Return the (x, y) coordinate for the center point of the cell that contains the specified text.  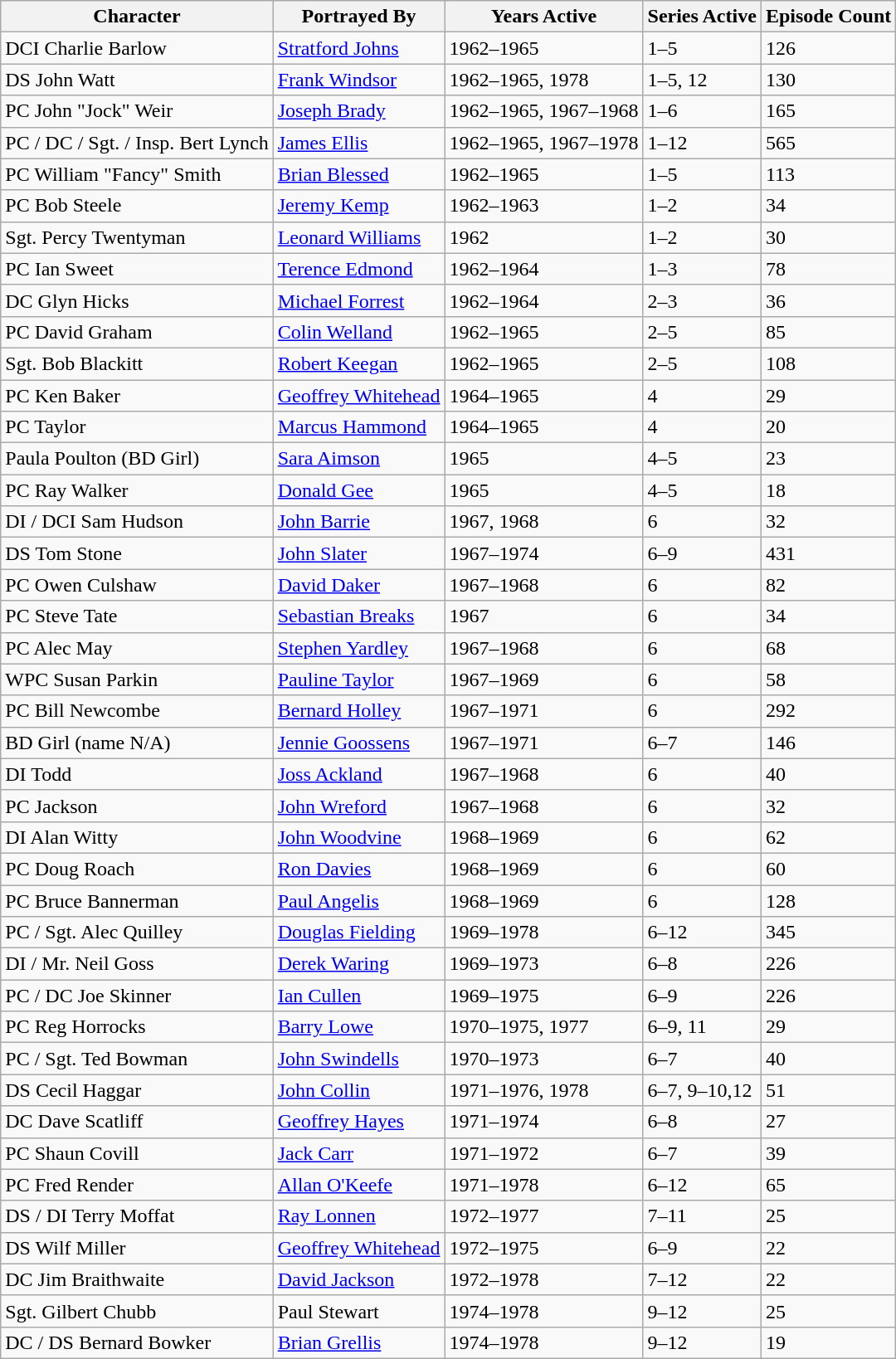
128 (828, 900)
Jack Carr (358, 1153)
565 (828, 143)
PC Jackson (137, 806)
Brian Grellis (358, 1342)
PC Reg Horrocks (137, 1027)
David Daker (358, 585)
Sgt. Bob Blackitt (137, 363)
20 (828, 427)
85 (828, 332)
165 (828, 111)
Portrayed By (358, 17)
Sara Aimson (358, 459)
Brian Blessed (358, 174)
PC Fred Render (137, 1185)
1972–1977 (544, 1216)
PC John "Jock" Weir (137, 111)
1969–1978 (544, 933)
431 (828, 553)
John Collin (358, 1090)
Marcus Hammond (358, 427)
6–7, 9–10,12 (702, 1090)
1971–1978 (544, 1185)
1967–1974 (544, 553)
345 (828, 933)
2–3 (702, 300)
1–3 (702, 269)
Michael Forrest (358, 300)
PC Doug Roach (137, 869)
108 (828, 363)
Terence Edmond (358, 269)
PC Ken Baker (137, 396)
Jeremy Kemp (358, 206)
DI Todd (137, 774)
Jennie Goossens (358, 743)
23 (828, 459)
Allan O'Keefe (358, 1185)
18 (828, 490)
113 (828, 174)
PC / Sgt. Ted Bowman (137, 1059)
1969–1973 (544, 964)
Ray Lonnen (358, 1216)
DS John Watt (137, 80)
John Slater (358, 553)
DC / DS Bernard Bowker (137, 1342)
PC David Graham (137, 332)
1–12 (702, 143)
58 (828, 679)
John Swindells (358, 1059)
Robert Keegan (358, 363)
7–12 (702, 1279)
62 (828, 837)
1962–1965, 1967–1978 (544, 143)
Bernard Holley (358, 711)
130 (828, 80)
DI Alan Witty (137, 837)
Leonard Williams (358, 237)
Stratford Johns (358, 48)
1972–1975 (544, 1248)
Paul Angelis (358, 900)
1971–1974 (544, 1122)
1967–1969 (544, 679)
WPC Susan Parkin (137, 679)
DC Glyn Hicks (137, 300)
Colin Welland (358, 332)
PC Alec May (137, 648)
DS / DI Terry Moffat (137, 1216)
Donald Gee (358, 490)
Barry Lowe (358, 1027)
Series Active (702, 17)
David Jackson (358, 1279)
30 (828, 237)
DCI Charlie Barlow (137, 48)
1971–1976, 1978 (544, 1090)
1–5, 12 (702, 80)
PC Bill Newcombe (137, 711)
PC Bruce Bannerman (137, 900)
Stephen Yardley (358, 648)
John Wreford (358, 806)
36 (828, 300)
Ron Davies (358, 869)
James Ellis (358, 143)
PC Bob Steele (137, 206)
1970–1975, 1977 (544, 1027)
Character (137, 17)
146 (828, 743)
Geoffrey Hayes (358, 1122)
126 (828, 48)
John Woodvine (358, 837)
PC Ian Sweet (137, 269)
1962–1963 (544, 206)
6–9, 11 (702, 1027)
DS Cecil Haggar (137, 1090)
PC Shaun Covill (137, 1153)
78 (828, 269)
51 (828, 1090)
1969–1975 (544, 996)
Pauline Taylor (358, 679)
Paul Stewart (358, 1311)
1–6 (702, 111)
Sgt. Gilbert Chubb (137, 1311)
Joss Ackland (358, 774)
DI / Mr. Neil Goss (137, 964)
19 (828, 1342)
1971–1972 (544, 1153)
7–11 (702, 1216)
1967 (544, 616)
1972–1978 (544, 1279)
292 (828, 711)
DS Wilf Miller (137, 1248)
Episode Count (828, 17)
BD Girl (name N/A) (137, 743)
Frank Windsor (358, 80)
Ian Cullen (358, 996)
1962–1965, 1967–1968 (544, 111)
82 (828, 585)
60 (828, 869)
1970–1973 (544, 1059)
Douglas Fielding (358, 933)
65 (828, 1185)
Joseph Brady (358, 111)
PC / Sgt. Alec Quilley (137, 933)
DI / DCI Sam Hudson (137, 522)
DC Dave Scatliff (137, 1122)
PC / DC / Sgt. / Insp. Bert Lynch (137, 143)
Sebastian Breaks (358, 616)
Paula Poulton (BD Girl) (137, 459)
27 (828, 1122)
PC Taylor (137, 427)
Derek Waring (358, 964)
1967, 1968 (544, 522)
PC / DC Joe Skinner (137, 996)
John Barrie (358, 522)
Years Active (544, 17)
68 (828, 648)
DC Jim Braithwaite (137, 1279)
1962–1965, 1978 (544, 80)
39 (828, 1153)
PC William "Fancy" Smith (137, 174)
PC Steve Tate (137, 616)
PC Owen Culshaw (137, 585)
Sgt. Percy Twentyman (137, 237)
1962 (544, 237)
DS Tom Stone (137, 553)
PC Ray Walker (137, 490)
